Provide the [x, y] coordinate of the cell's center where the given text is located.  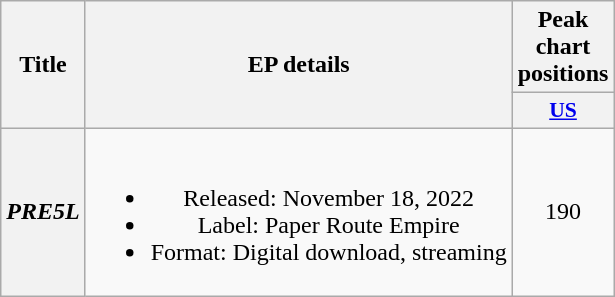
190 [563, 212]
Title [43, 65]
US [563, 111]
EP details [298, 65]
Released: November 18, 2022Label: Paper Route EmpireFormat: Digital download, streaming [298, 212]
Peak chart positions [563, 47]
PRE5L [43, 212]
